Return the (x, y) coordinate for the center point of the cell that contains the specified text.  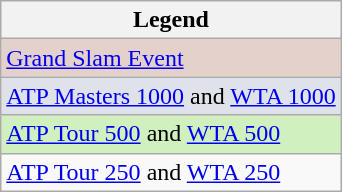
ATP Tour 500 and WTA 500 (171, 134)
ATP Masters 1000 and WTA 1000 (171, 96)
Grand Slam Event (171, 58)
ATP Tour 250 and WTA 250 (171, 172)
Legend (171, 20)
